From the cell containing the given text, extract its center point as (x, y) coordinate. 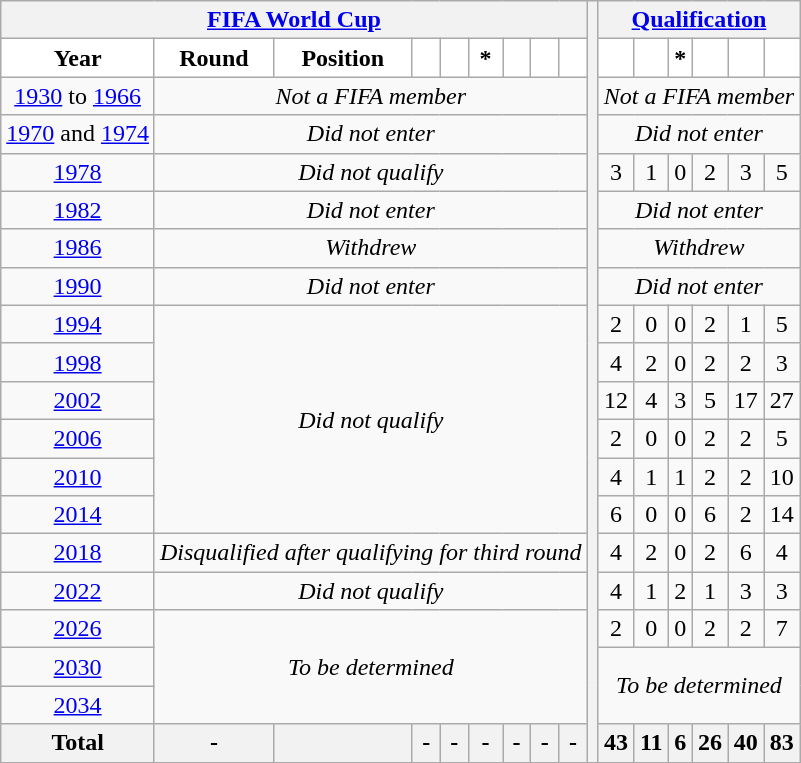
FIFA World Cup (294, 20)
14 (782, 515)
2030 (78, 667)
17 (746, 400)
7 (782, 629)
Position (342, 58)
10 (782, 477)
11 (651, 743)
27 (782, 400)
2014 (78, 515)
40 (746, 743)
83 (782, 743)
12 (616, 400)
1930 to 1966 (78, 96)
1990 (78, 286)
1970 and 1974 (78, 134)
1982 (78, 210)
2010 (78, 477)
1998 (78, 362)
Qualification (698, 20)
2034 (78, 705)
1978 (78, 172)
Year (78, 58)
Total (78, 743)
Disqualified after qualifying for third round (370, 553)
1994 (78, 324)
43 (616, 743)
2006 (78, 438)
26 (710, 743)
Round (214, 58)
1986 (78, 248)
2002 (78, 400)
2022 (78, 591)
2026 (78, 629)
2018 (78, 553)
